Locate the cell with the specified text and output its [X, Y] center coordinate. 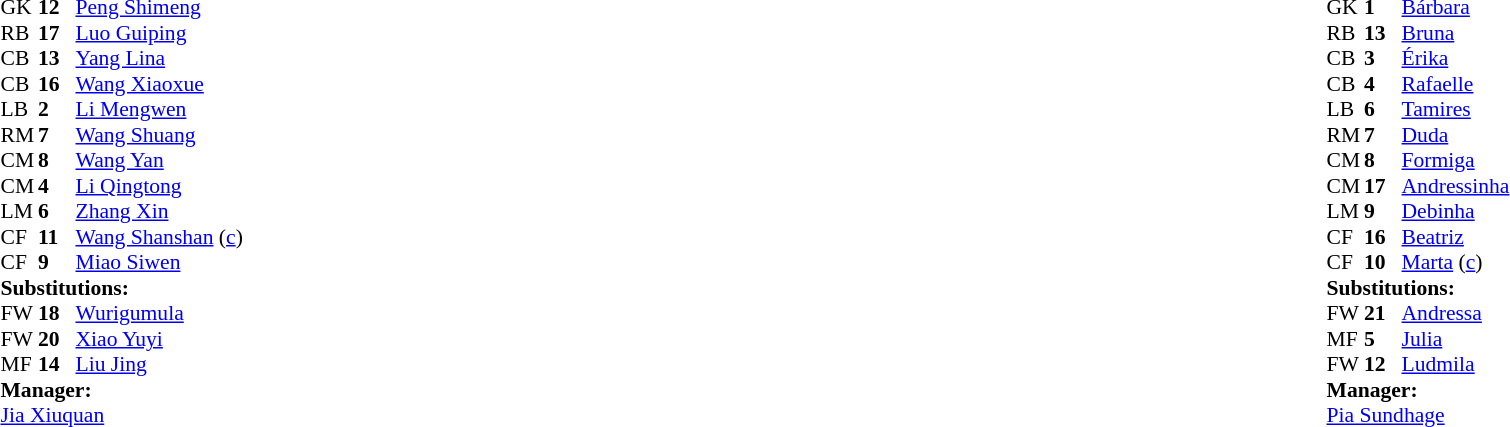
10 [1383, 263]
Wang Xiaoxue [160, 84]
Miao Siwen [160, 263]
20 [57, 339]
Debinha [1456, 211]
Beatriz [1456, 237]
Wang Yan [160, 161]
Andressinha [1456, 186]
Ludmila [1456, 365]
3 [1383, 59]
Érika [1456, 59]
2 [57, 109]
Formiga [1456, 161]
Xiao Yuyi [160, 339]
Andressa [1456, 313]
Rafaelle [1456, 84]
Marta (c) [1456, 263]
Bruna [1456, 33]
Wang Shuang [160, 135]
Duda [1456, 135]
Li Mengwen [160, 109]
Zhang Xin [160, 211]
11 [57, 237]
Wurigumula [160, 313]
Yang Lina [160, 59]
14 [57, 365]
Li Qingtong [160, 186]
Luo Guiping [160, 33]
Julia [1456, 339]
Liu Jing [160, 365]
5 [1383, 339]
Wang Shanshan (c) [160, 237]
21 [1383, 313]
18 [57, 313]
12 [1383, 365]
Tamires [1456, 109]
